Locate the cell with the specified text and output its (X, Y) center coordinate. 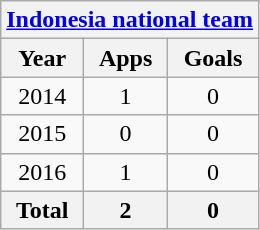
Total (42, 210)
2016 (42, 172)
2014 (42, 96)
Apps (126, 58)
Goals (214, 58)
2015 (42, 134)
Indonesia national team (130, 20)
2 (126, 210)
Year (42, 58)
